Identify which cell holds the provided text, then report its (X, Y) central coordinate. 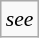
see (20, 19)
